Determine the (x, y) coordinate at the center of the cell enclosing the given text.  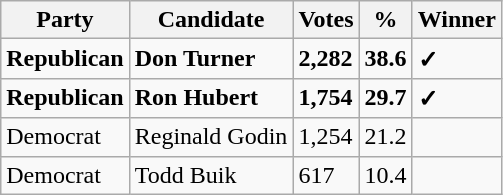
Todd Buik (211, 175)
1,254 (326, 137)
38.6 (386, 59)
10.4 (386, 175)
% (386, 20)
Don Turner (211, 59)
2,282 (326, 59)
Reginald Godin (211, 137)
Ron Hubert (211, 98)
617 (326, 175)
1,754 (326, 98)
Votes (326, 20)
Winner (456, 20)
21.2 (386, 137)
29.7 (386, 98)
Candidate (211, 20)
Party (65, 20)
